Scan for the cell matching the given text and deliver its [x, y] coordinate at center. 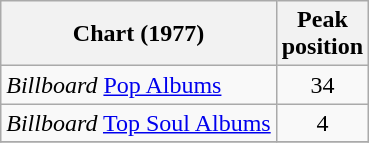
4 [322, 123]
34 [322, 85]
Billboard Top Soul Albums [138, 123]
Billboard Pop Albums [138, 85]
Chart (1977) [138, 34]
Peakposition [322, 34]
